Identify which cell holds the provided text, then report its (x, y) central coordinate. 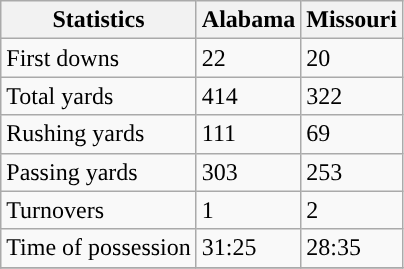
322 (352, 96)
253 (352, 172)
Passing yards (99, 172)
Turnovers (99, 210)
111 (248, 134)
Alabama (248, 20)
Missouri (352, 20)
303 (248, 172)
28:35 (352, 248)
20 (352, 58)
2 (352, 210)
Statistics (99, 20)
Time of possession (99, 248)
Total yards (99, 96)
31:25 (248, 248)
Rushing yards (99, 134)
First downs (99, 58)
1 (248, 210)
414 (248, 96)
22 (248, 58)
69 (352, 134)
